Locate the cell with the specified text and output its [X, Y] center coordinate. 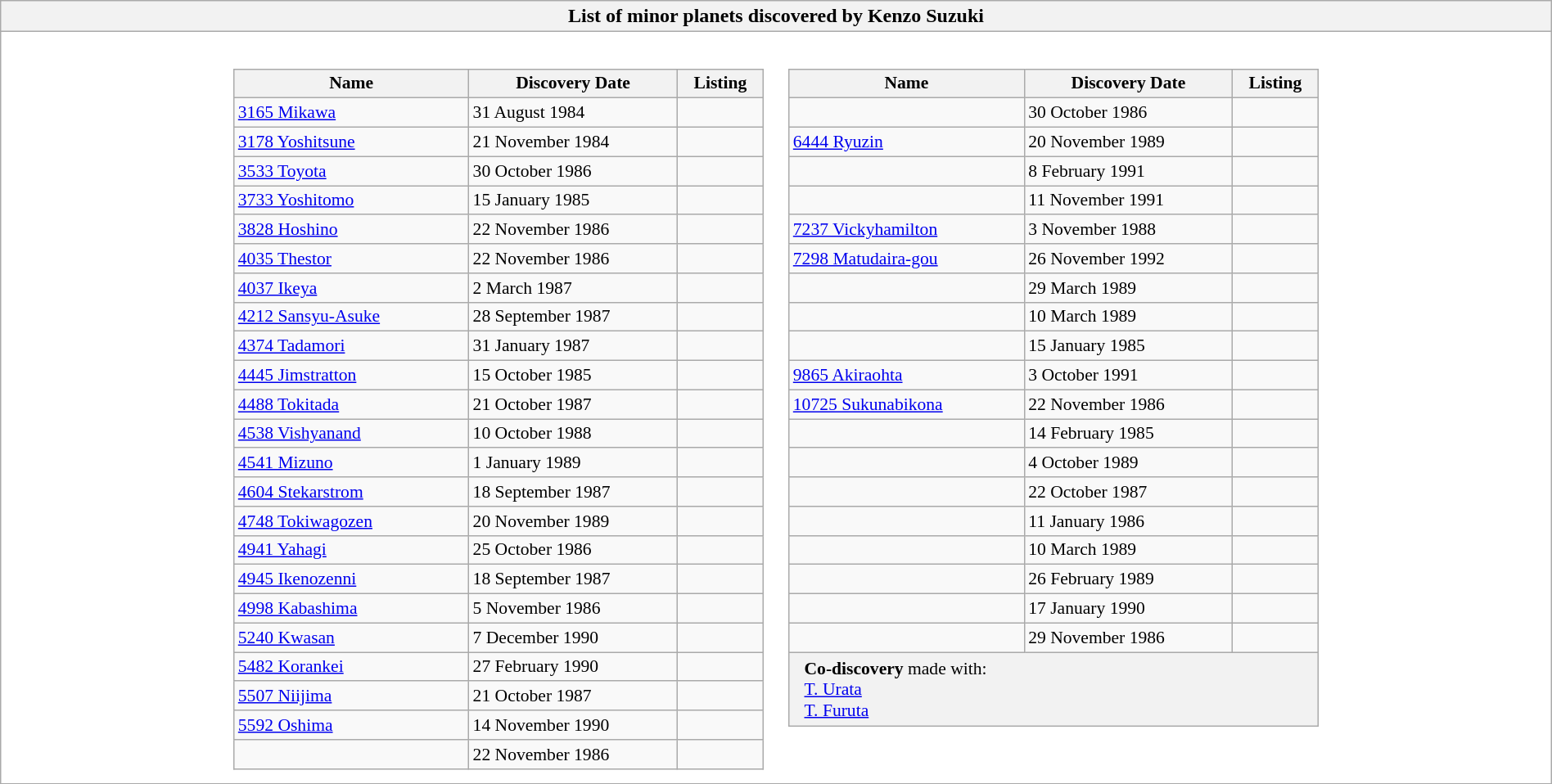
31 January 1987 [573, 346]
7237 Vickyhamilton [907, 229]
21 November 1984 [573, 142]
11 November 1991 [1128, 201]
11 January 1986 [1128, 520]
29 November 1986 [1128, 638]
3533 Toyota [352, 171]
3828 Hoshino [352, 229]
4604 Stekarstrom [352, 492]
3178 Yoshitsune [352, 142]
5592 Oshima [352, 725]
15 October 1985 [573, 375]
9865 Akiraohta [907, 375]
3 November 1988 [1128, 229]
8 February 1991 [1128, 171]
4374 Tadamori [352, 346]
4 October 1989 [1128, 462]
27 February 1990 [573, 667]
7 December 1990 [573, 638]
4541 Mizuno [352, 462]
14 November 1990 [573, 725]
7298 Matudaira-gou [907, 259]
3165 Mikawa [352, 113]
3733 Yoshitomo [352, 201]
2 March 1987 [573, 287]
1 January 1989 [573, 462]
10 October 1988 [573, 434]
4445 Jimstratton [352, 375]
17 January 1990 [1128, 608]
5482 Korankei [352, 667]
31 August 1984 [573, 113]
10725 Sukunabikona [907, 404]
Co-discovery made with: T. Urata T. Furuta [1053, 689]
26 February 1989 [1128, 579]
5 November 1986 [573, 608]
4538 Vishyanand [352, 434]
4945 Ikenozenni [352, 579]
5507 Niijima [352, 696]
22 October 1987 [1128, 492]
4488 Tokitada [352, 404]
29 March 1989 [1128, 287]
4998 Kabashima [352, 608]
14 February 1985 [1128, 434]
3 October 1991 [1128, 375]
4748 Tokiwagozen [352, 520]
25 October 1986 [573, 550]
4941 Yahagi [352, 550]
5240 Kwasan [352, 638]
4035 Thestor [352, 259]
4212 Sansyu-Asuke [352, 317]
26 November 1992 [1128, 259]
4037 Ikeya [352, 287]
List of minor planets discovered by Kenzo Suzuki [776, 16]
6444 Ryuzin [907, 142]
28 September 1987 [573, 317]
